Find where the given text appears and provide that cell's center as [x, y] coordinate. 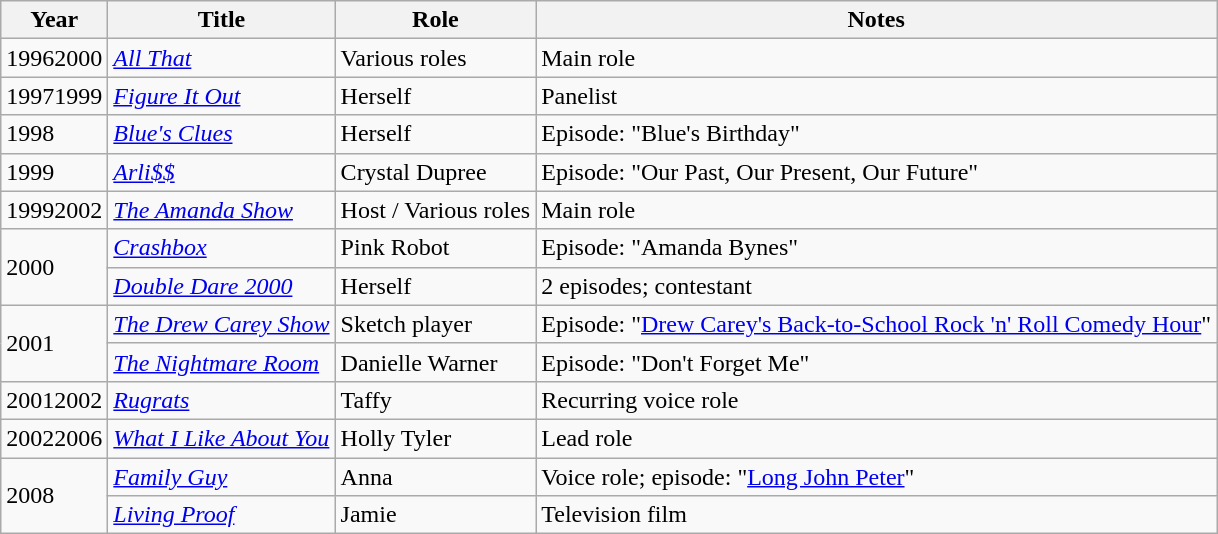
Holly Tyler [436, 438]
Title [222, 20]
Episode: "Blue's Birthday" [876, 134]
Lead role [876, 438]
Episode: "Drew Carey's Back-to-School Rock 'n' Roll Comedy Hour" [876, 324]
Living Proof [222, 515]
2 episodes; contestant [876, 286]
Taffy [436, 400]
Notes [876, 20]
19971999 [54, 96]
19992002 [54, 210]
19962000 [54, 58]
The Drew Carey Show [222, 324]
All That [222, 58]
Jamie [436, 515]
Danielle Warner [436, 362]
Various roles [436, 58]
2008 [54, 496]
Rugrats [222, 400]
Figure It Out [222, 96]
2001 [54, 343]
Double Dare 2000 [222, 286]
Pink Robot [436, 248]
1998 [54, 134]
Crashbox [222, 248]
Arli$$ [222, 172]
2000 [54, 267]
Episode: "Amanda Bynes" [876, 248]
20022006 [54, 438]
Recurring voice role [876, 400]
20012002 [54, 400]
Role [436, 20]
1999 [54, 172]
Host / Various roles [436, 210]
What I Like About You [222, 438]
Anna [436, 477]
Year [54, 20]
Sketch player [436, 324]
Panelist [876, 96]
Blue's Clues [222, 134]
The Nightmare Room [222, 362]
Episode: "Don't Forget Me" [876, 362]
Crystal Dupree [436, 172]
Episode: "Our Past, Our Present, Our Future" [876, 172]
Family Guy [222, 477]
Voice role; episode: "Long John Peter" [876, 477]
Television film [876, 515]
The Amanda Show [222, 210]
